Output the (X, Y) coordinate of the center of the cell containing the given text.  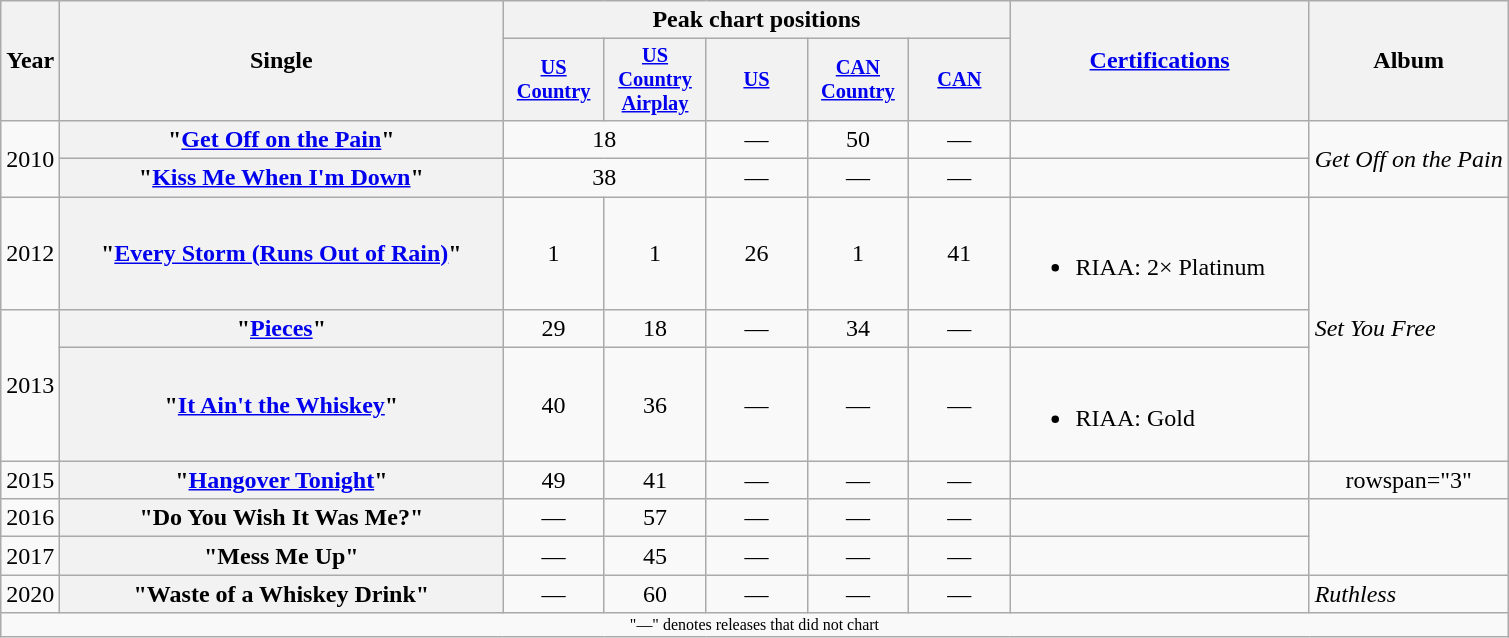
Ruthless (1408, 594)
2020 (30, 594)
2012 (30, 254)
"—" denotes releases that did not chart (754, 625)
RIAA: 2× Platinum (1160, 254)
Album (1408, 61)
Certifications (1160, 61)
2010 (30, 158)
"Every Storm (Runs Out of Rain)" (282, 254)
40 (554, 404)
Single (282, 61)
CAN (960, 80)
36 (654, 404)
29 (554, 329)
50 (858, 139)
2017 (30, 556)
34 (858, 329)
2016 (30, 518)
Year (30, 61)
"Mess Me Up" (282, 556)
2013 (30, 386)
"Hangover Tonight" (282, 480)
RIAA: Gold (1160, 404)
45 (654, 556)
"Kiss Me When I'm Down" (282, 178)
Get Off on the Pain (1408, 158)
CAN Country (858, 80)
38 (604, 178)
US (756, 80)
"Do You Wish It Was Me?" (282, 518)
"Pieces" (282, 329)
"Waste of a Whiskey Drink" (282, 594)
rowspan="3" (1408, 480)
Peak chart positions (756, 20)
"Get Off on the Pain" (282, 139)
57 (654, 518)
Set You Free (1408, 329)
60 (654, 594)
49 (554, 480)
US Country Airplay (654, 80)
2015 (30, 480)
US Country (554, 80)
26 (756, 254)
"It Ain't the Whiskey" (282, 404)
